Return the [X, Y] coordinate for the center point of the cell that contains the specified text.  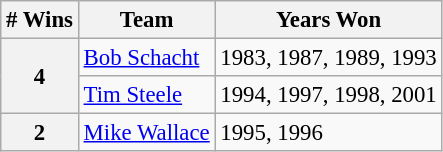
1995, 1996 [328, 133]
2 [40, 133]
1983, 1987, 1989, 1993 [328, 58]
4 [40, 76]
Mike Wallace [146, 133]
Tim Steele [146, 95]
# Wins [40, 20]
Years Won [328, 20]
Team [146, 20]
Bob Schacht [146, 58]
1994, 1997, 1998, 2001 [328, 95]
